Return (x, y) of the center of cell containing provided text 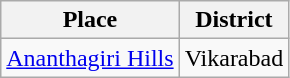
Ananthagiri Hills (90, 58)
District (234, 20)
Place (90, 20)
Vikarabad (234, 58)
